Return the [x, y] coordinate for the center point of the cell that contains the specified text.  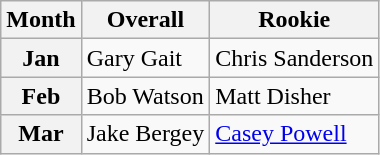
Feb [41, 96]
Casey Powell [294, 134]
Month [41, 20]
Bob Watson [146, 96]
Gary Gait [146, 58]
Chris Sanderson [294, 58]
Mar [41, 134]
Jake Bergey [146, 134]
Rookie [294, 20]
Matt Disher [294, 96]
Jan [41, 58]
Overall [146, 20]
